Determine the [X, Y] coordinate at the center of the cell enclosing the given text.  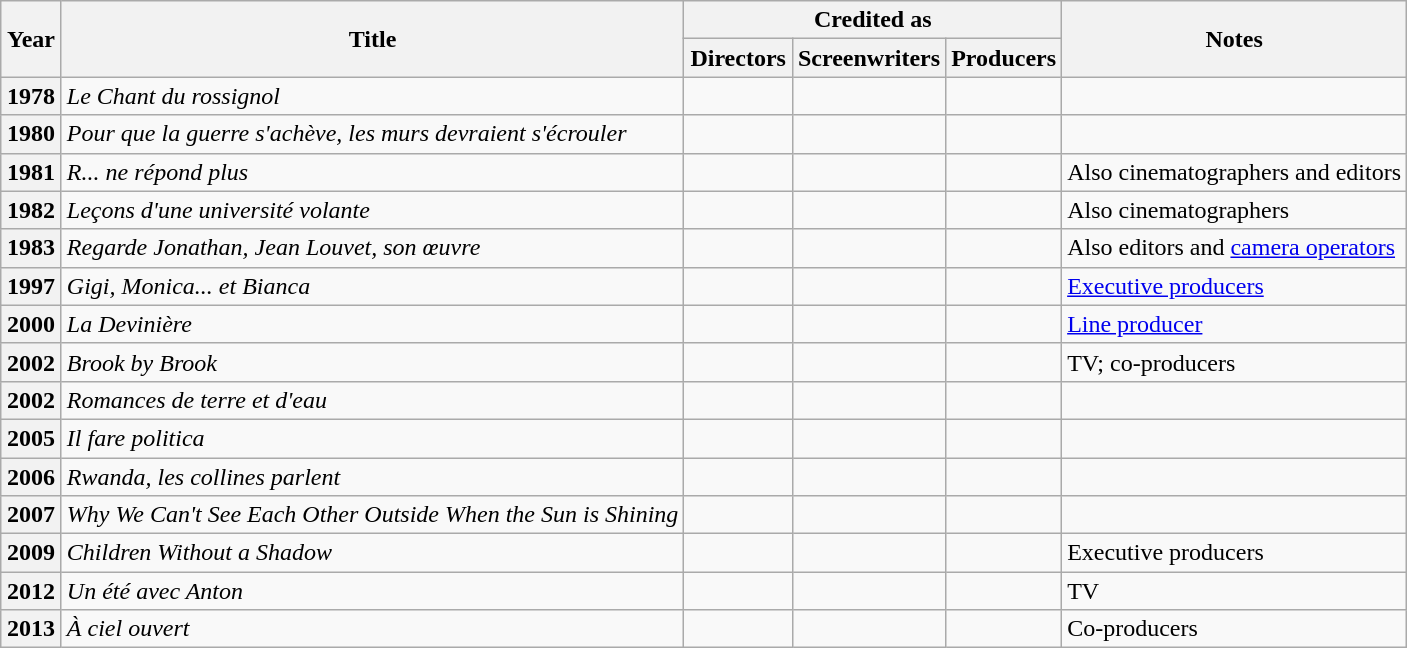
Romances de terre et d'eau [372, 400]
TV [1234, 591]
2005 [32, 438]
1978 [32, 96]
Brook by Brook [372, 362]
1981 [32, 172]
Co-producers [1234, 629]
1982 [32, 210]
2007 [32, 515]
Screenwriters [868, 58]
2009 [32, 553]
R... ne répond plus [372, 172]
Regarde Jonathan, Jean Louvet, son œuvre [372, 248]
Also cinematographers and editors [1234, 172]
Children Without a Shadow [372, 553]
À ciel ouvert [372, 629]
Title [372, 39]
Producers [1004, 58]
2006 [32, 477]
Year [32, 39]
Credited as [873, 20]
1980 [32, 134]
Also cinematographers [1234, 210]
Line producer [1234, 324]
2013 [32, 629]
Directors [738, 58]
Notes [1234, 39]
1983 [32, 248]
Un été avec Anton [372, 591]
Le Chant du rossignol [372, 96]
Pour que la guerre s'achève, les murs devraient s'écrouler [372, 134]
Il fare politica [372, 438]
TV; co-producers [1234, 362]
Why We Can't See Each Other Outside When the Sun is Shining [372, 515]
1997 [32, 286]
2000 [32, 324]
2012 [32, 591]
Leçons d'une université volante [372, 210]
Gigi, Monica... et Bianca [372, 286]
La Devinière [372, 324]
Also editors and camera operators [1234, 248]
Rwanda, les collines parlent [372, 477]
